Identify which cell holds the provided text, then report its (x, y) central coordinate. 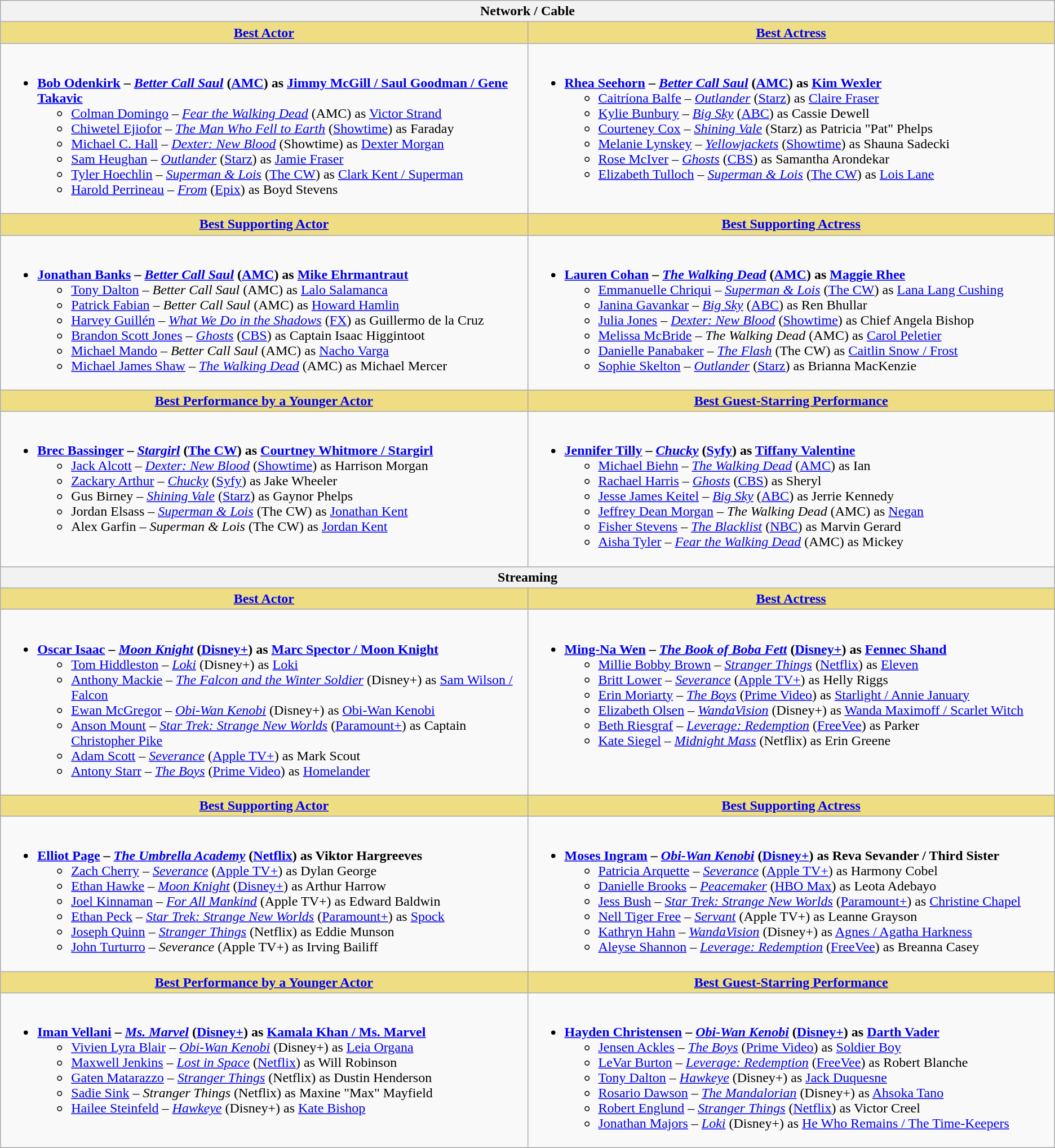
Streaming (527, 577)
Network / Cable (527, 11)
